Locate the cell with the specified text and output its (x, y) center coordinate. 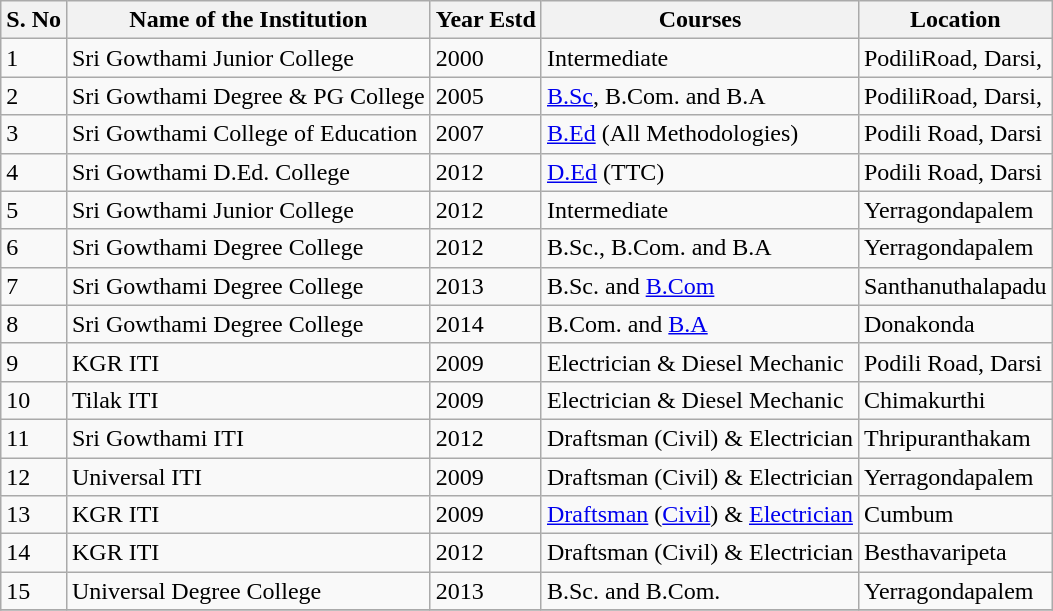
2005 (486, 96)
Besthavaripeta (955, 553)
Name of the Institution (248, 20)
Location (955, 20)
Tilak ITI (248, 400)
12 (34, 477)
15 (34, 591)
7 (34, 286)
6 (34, 248)
9 (34, 362)
Year Estd (486, 20)
Sri Gowthami Degree & PG College (248, 96)
B.Com. and B.A (700, 324)
B.Sc, B.Com. and B.A (700, 96)
2 (34, 96)
Donakonda (955, 324)
Sri Gowthami D.Ed. College (248, 172)
11 (34, 438)
13 (34, 515)
5 (34, 210)
S. No (34, 20)
D.Ed (TTC) (700, 172)
2000 (486, 58)
Sri Gowthami College of Education (248, 134)
Chimakurthi (955, 400)
Universal Degree College (248, 591)
14 (34, 553)
Courses (700, 20)
2014 (486, 324)
Sri Gowthami ITI (248, 438)
B.Sc., B.Com. and B.A (700, 248)
4 (34, 172)
3 (34, 134)
10 (34, 400)
Universal ITI (248, 477)
Santhanuthalapadu (955, 286)
Thripuranthakam (955, 438)
B.Sc. and B.Com (700, 286)
2007 (486, 134)
Cumbum (955, 515)
1 (34, 58)
B.Ed (All Methodologies) (700, 134)
B.Sc. and B.Com. (700, 591)
8 (34, 324)
